Output the (X, Y) coordinate of the center of the cell containing the given text.  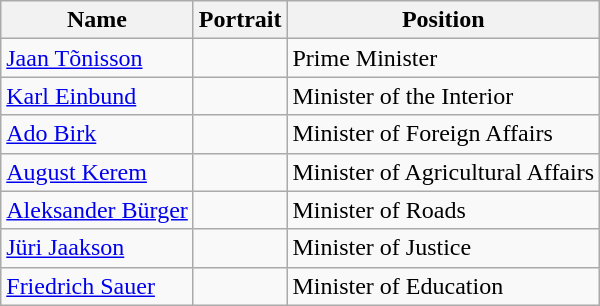
Minister of Education (444, 286)
Name (98, 20)
Position (444, 20)
Karl Einbund (98, 96)
Portrait (240, 20)
Minister of Agricultural Affairs (444, 172)
Aleksander Bürger (98, 210)
Prime Minister (444, 58)
Ado Birk (98, 134)
Minister of Foreign Affairs (444, 134)
Jüri Jaakson (98, 248)
Jaan Tõnisson (98, 58)
Minister of Justice (444, 248)
Minister of Roads (444, 210)
August Kerem (98, 172)
Minister of the Interior (444, 96)
Friedrich Sauer (98, 286)
